Search for the cell housing the specified text and yield its [X, Y] center coordinate. 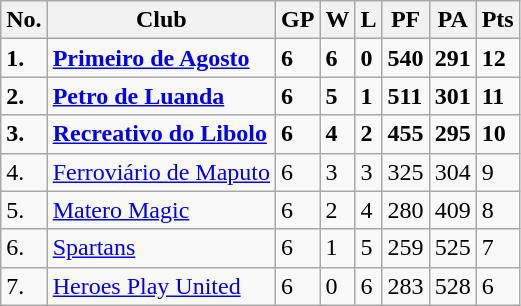
Spartans [161, 248]
2. [24, 96]
PA [452, 20]
8 [498, 210]
455 [406, 134]
528 [452, 286]
Matero Magic [161, 210]
10 [498, 134]
1. [24, 58]
L [368, 20]
7. [24, 286]
Club [161, 20]
283 [406, 286]
540 [406, 58]
12 [498, 58]
295 [452, 134]
W [338, 20]
291 [452, 58]
Petro de Luanda [161, 96]
Recreativo do Libolo [161, 134]
409 [452, 210]
5. [24, 210]
PF [406, 20]
Primeiro de Agosto [161, 58]
No. [24, 20]
304 [452, 172]
Heroes Play United [161, 286]
511 [406, 96]
301 [452, 96]
325 [406, 172]
Pts [498, 20]
9 [498, 172]
11 [498, 96]
3. [24, 134]
6. [24, 248]
GP [298, 20]
Ferroviário de Maputo [161, 172]
259 [406, 248]
525 [452, 248]
280 [406, 210]
7 [498, 248]
4. [24, 172]
